Detect which cell encompasses the target text, then output its (x, y) center coordinate. 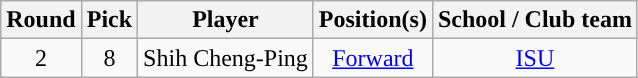
Pick (109, 20)
Forward (372, 58)
Position(s) (372, 20)
Player (226, 20)
8 (109, 58)
ISU (534, 58)
Round (41, 20)
2 (41, 58)
School / Club team (534, 20)
Shih Cheng-Ping (226, 58)
